Output the [x, y] coordinate of the center of the cell containing the given text.  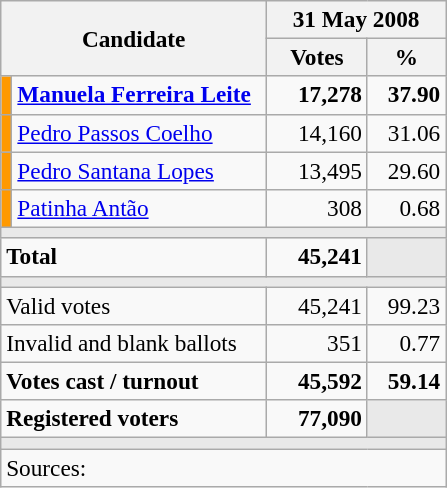
13,495 [318, 170]
37.90 [406, 95]
Votes [318, 57]
77,090 [318, 419]
Candidate [134, 38]
Valid votes [134, 305]
Manuela Ferreira Leite [140, 95]
Pedro Santana Lopes [140, 170]
31.06 [406, 133]
17,278 [318, 95]
Votes cast / turnout [134, 381]
99.23 [406, 305]
0.77 [406, 343]
14,160 [318, 133]
308 [318, 208]
% [406, 57]
Patinha Antão [140, 208]
Sources: [224, 467]
Total [134, 257]
59.14 [406, 381]
0.68 [406, 208]
351 [318, 343]
29.60 [406, 170]
Registered voters [134, 419]
Pedro Passos Coelho [140, 133]
45,592 [318, 381]
Invalid and blank ballots [134, 343]
31 May 2008 [356, 19]
